Scan for the cell matching the given text and deliver its [x, y] coordinate at center. 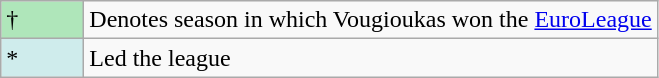
* [42, 58]
Denotes season in which Vougioukas won the EuroLeague [370, 20]
† [42, 20]
Led the league [370, 58]
